Identify which cell holds the provided text, then report its (X, Y) central coordinate. 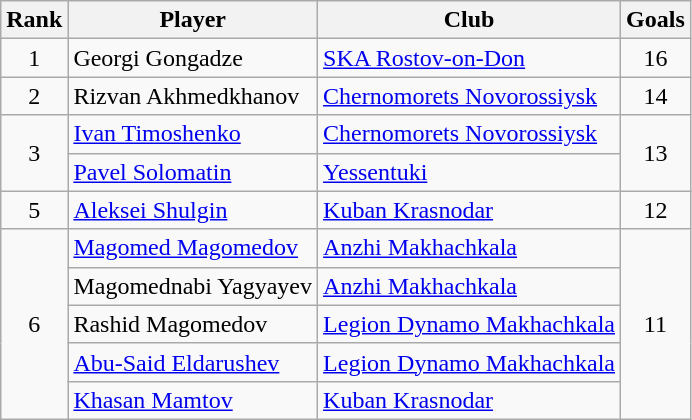
Magomed Magomedov (193, 248)
Magomednabi Yagyayev (193, 286)
Yessentuki (470, 172)
Rank (34, 20)
12 (656, 210)
Abu-Said Eldarushev (193, 362)
Club (470, 20)
5 (34, 210)
Player (193, 20)
Rizvan Akhmedkhanov (193, 96)
Goals (656, 20)
Khasan Mamtov (193, 400)
1 (34, 58)
Aleksei Shulgin (193, 210)
Georgi Gongadze (193, 58)
Rashid Magomedov (193, 324)
Pavel Solomatin (193, 172)
6 (34, 324)
SKA Rostov-on-Don (470, 58)
2 (34, 96)
14 (656, 96)
16 (656, 58)
13 (656, 153)
Ivan Timoshenko (193, 134)
3 (34, 153)
11 (656, 324)
